Capture the cell that displays the provided text and extract its (X, Y) central coordinate. 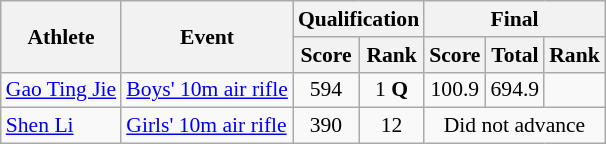
694.9 (516, 90)
390 (326, 126)
Total (516, 55)
1 Q (392, 90)
Final (514, 19)
12 (392, 126)
Boys' 10m air rifle (207, 90)
Did not advance (514, 126)
100.9 (454, 90)
Qualification (358, 19)
Event (207, 36)
Girls' 10m air rifle (207, 126)
594 (326, 90)
Shen Li (61, 126)
Gao Ting Jie (61, 90)
Athlete (61, 36)
